Return the (x, y) coordinate for the center point of the cell that contains the specified text.  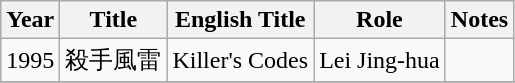
Notes (479, 20)
1995 (30, 60)
Role (380, 20)
English Title (240, 20)
殺手風雷 (114, 60)
Title (114, 20)
Killer's Codes (240, 60)
Year (30, 20)
Lei Jing-hua (380, 60)
